Provide the [X, Y] coordinate of the cell's center where the given text is located.  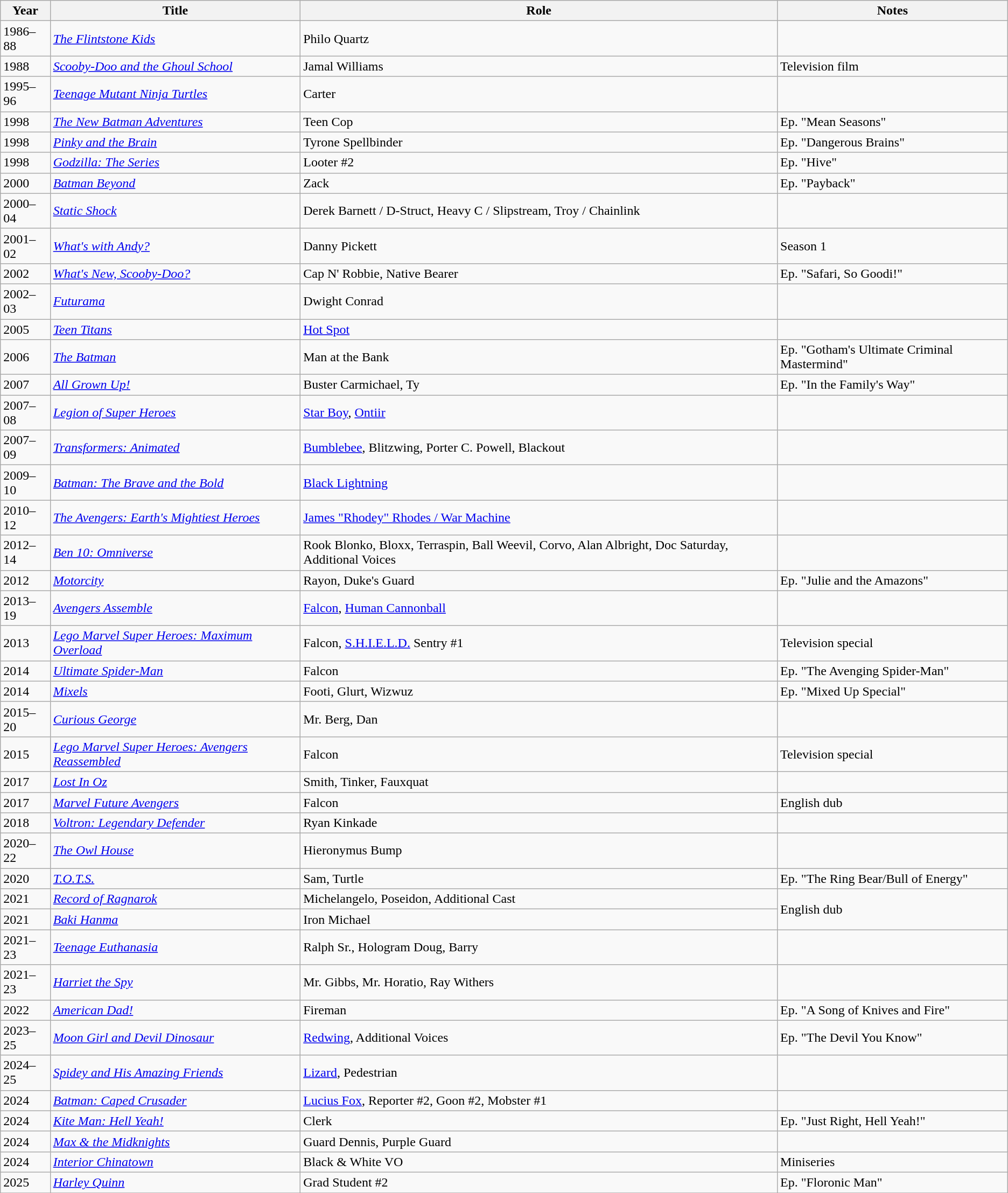
2025 [25, 1182]
Iron Michael [539, 920]
Lego Marvel Super Heroes: Maximum Overload [176, 643]
Ralph Sr., Hologram Doug, Barry [539, 948]
Ultimate Spider-Man [176, 671]
Television film [893, 66]
2015 [25, 754]
2022 [25, 1010]
The Owl House [176, 851]
Hot Spot [539, 329]
2012 [25, 580]
1995–96 [25, 94]
Ep. "A Song of Knives and Fire" [893, 1010]
Jamal Williams [539, 66]
Ep. "Payback" [893, 183]
Smith, Tinker, Fauxquat [539, 782]
Scooby-Doo and the Ghoul School [176, 66]
What's with Andy? [176, 245]
Rook Blonko, Bloxx, Terraspin, Ball Weevil, Corvo, Alan Albright, Doc Saturday, Additional Voices [539, 552]
Ep. "Dangerous Brains" [893, 142]
Derek Barnett / D-Struct, Heavy C / Slipstream, Troy / Chainlink [539, 211]
Batman Beyond [176, 183]
1988 [25, 66]
Harley Quinn [176, 1182]
2002 [25, 273]
The Batman [176, 357]
Buster Carmichael, Ty [539, 385]
The Avengers: Earth's Mightiest Heroes [176, 518]
Batman: The Brave and the Bold [176, 482]
Bumblebee, Blitzwing, Porter C. Powell, Blackout [539, 448]
Falcon, Human Cannonball [539, 608]
Teen Titans [176, 329]
Ep. "Mixed Up Special" [893, 691]
Notes [893, 11]
Mr. Gibbs, Mr. Horatio, Ray Withers [539, 982]
Curious George [176, 719]
2020 [25, 879]
2007 [25, 385]
Voltron: Legendary Defender [176, 823]
Rayon, Duke's Guard [539, 580]
T.O.T.S. [176, 879]
Man at the Bank [539, 357]
Teenage Mutant Ninja Turtles [176, 94]
2007–08 [25, 412]
Falcon, S.H.I.E.L.D. Sentry #1 [539, 643]
Ep. "Hive" [893, 163]
2013 [25, 643]
Redwing, Additional Voices [539, 1038]
2001–02 [25, 245]
Ep. "Mean Seasons" [893, 122]
Black & White VO [539, 1162]
Hieronymus Bump [539, 851]
Lego Marvel Super Heroes: Avengers Reassembled [176, 754]
2009–10 [25, 482]
Black Lightning [539, 482]
Static Shock [176, 211]
Michelangelo, Poseidon, Additional Cast [539, 899]
Teen Cop [539, 122]
Mixels [176, 691]
Season 1 [893, 245]
Baki Hanma [176, 920]
Fireman [539, 1010]
2000 [25, 183]
2012–14 [25, 552]
Guard Dennis, Purple Guard [539, 1141]
The New Batman Adventures [176, 122]
Ep. "Julie and the Amazons" [893, 580]
Harriet the Spy [176, 982]
Grad Student #2 [539, 1182]
Role [539, 11]
Godzilla: The Series [176, 163]
2024–25 [25, 1072]
Avengers Assemble [176, 608]
Marvel Future Avengers [176, 803]
Transformers: Animated [176, 448]
Ryan Kinkade [539, 823]
Ep. "The Avenging Spider-Man" [893, 671]
1986–88 [25, 39]
Ep. "Floronic Man" [893, 1182]
What's New, Scooby-Doo? [176, 273]
Moon Girl and Devil Dinosaur [176, 1038]
Lost In Oz [176, 782]
Ep. "In the Family's Way" [893, 385]
2005 [25, 329]
Batman: Caped Crusader [176, 1100]
2018 [25, 823]
2010–12 [25, 518]
Motorcity [176, 580]
Pinky and the Brain [176, 142]
Ep. "The Ring Bear/Bull of Energy" [893, 879]
Interior Chinatown [176, 1162]
Lizard, Pedestrian [539, 1072]
2000–04 [25, 211]
2013–19 [25, 608]
The Flintstone Kids [176, 39]
Mr. Berg, Dan [539, 719]
Max & the Midknights [176, 1141]
Sam, Turtle [539, 879]
Danny Pickett [539, 245]
Ben 10: Omniverse [176, 552]
2015–20 [25, 719]
Ep. "Gotham's Ultimate Criminal Mastermind" [893, 357]
James "Rhodey" Rhodes / War Machine [539, 518]
2002–03 [25, 301]
Futurama [176, 301]
American Dad! [176, 1010]
2006 [25, 357]
Dwight Conrad [539, 301]
Lucius Fox, Reporter #2, Goon #2, Mobster #1 [539, 1100]
All Grown Up! [176, 385]
Miniseries [893, 1162]
Tyrone Spellbinder [539, 142]
Footi, Glurt, Wizwuz [539, 691]
Ep. "Safari, So Goodi!" [893, 273]
2020–22 [25, 851]
Zack [539, 183]
Title [176, 11]
Year [25, 11]
2007–09 [25, 448]
Teenage Euthanasia [176, 948]
Ep. "Just Right, Hell Yeah!" [893, 1121]
Spidey and His Amazing Friends [176, 1072]
Kite Man: Hell Yeah! [176, 1121]
Star Boy, Ontiir [539, 412]
Philo Quartz [539, 39]
Legion of Super Heroes [176, 412]
Cap N' Robbie, Native Bearer [539, 273]
Clerk [539, 1121]
Looter #2 [539, 163]
2023–25 [25, 1038]
Ep. "The Devil You Know" [893, 1038]
Record of Ragnarok [176, 899]
Carter [539, 94]
